Find where the given text appears and provide that cell's center as (X, Y) coordinate. 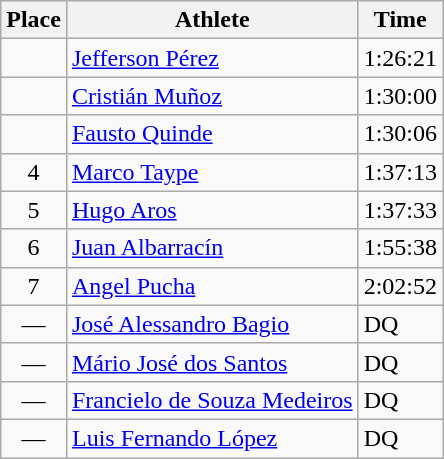
2:02:52 (400, 286)
Mário José dos Santos (212, 362)
Angel Pucha (212, 286)
José Alessandro Bagio (212, 324)
1:30:06 (400, 134)
Time (400, 20)
1:37:13 (400, 172)
Jefferson Pérez (212, 58)
Francielo de Souza Medeiros (212, 400)
1:37:33 (400, 210)
Marco Taype (212, 172)
Luis Fernando López (212, 438)
6 (34, 248)
7 (34, 286)
Cristián Muñoz (212, 96)
4 (34, 172)
1:55:38 (400, 248)
Place (34, 20)
Juan Albarracín (212, 248)
1:26:21 (400, 58)
5 (34, 210)
Fausto Quinde (212, 134)
1:30:00 (400, 96)
Hugo Aros (212, 210)
Athlete (212, 20)
